Scan for the cell matching the given text and deliver its (X, Y) coordinate at center. 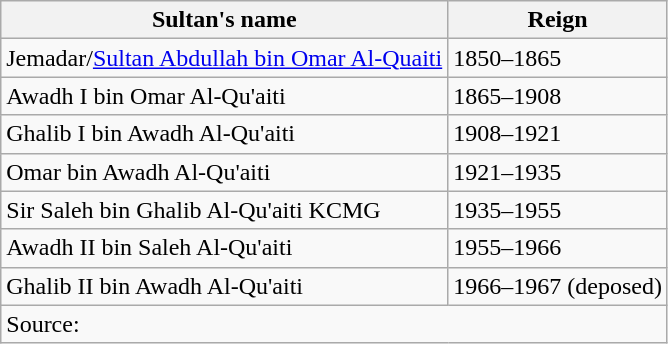
Sir Saleh bin Ghalib Al-Qu'aiti KCMG (224, 210)
Awadh II bin Saleh Al-Qu'aiti (224, 248)
Jemadar/Sultan Abdullah bin Omar Al-Quaiti (224, 58)
Ghalib I bin Awadh Al-Qu'aiti (224, 134)
Source: (334, 324)
1908–1921 (558, 134)
Reign (558, 20)
1850–1865 (558, 58)
1935–1955 (558, 210)
Ghalib II bin Awadh Al-Qu'aiti (224, 286)
1955–1966 (558, 248)
1865–1908 (558, 96)
1921–1935 (558, 172)
Omar bin Awadh Al-Qu'aiti (224, 172)
Sultan's name (224, 20)
Awadh I bin Omar Al-Qu'aiti (224, 96)
1966–1967 (deposed) (558, 286)
